Scan for the cell matching the given text and deliver its [x, y] coordinate at center. 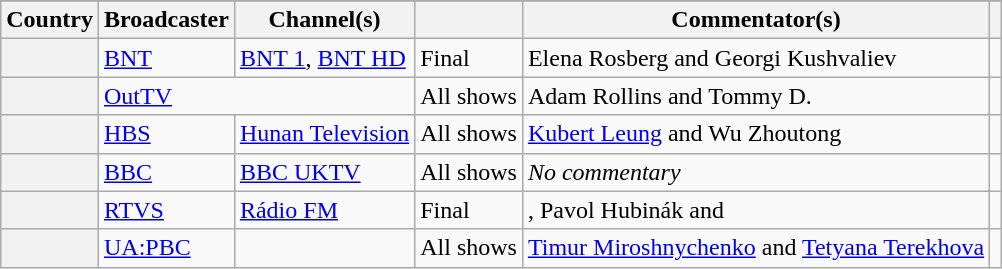
Hunan Television [324, 134]
BNT [166, 58]
BBC [166, 172]
Commentator(s) [756, 20]
Elena Rosberg and Georgi Kushvaliev [756, 58]
RTVS [166, 210]
Kubert Leung and Wu Zhoutong [756, 134]
Broadcaster [166, 20]
BNT 1, BNT HD [324, 58]
Channel(s) [324, 20]
Country [50, 20]
OutTV [256, 96]
Rádio FM [324, 210]
BBC UKTV [324, 172]
, Pavol Hubinák and [756, 210]
UA:PBC [166, 248]
No commentary [756, 172]
HBS [166, 134]
Timur Miroshnychenko and Tetyana Terekhova [756, 248]
Adam Rollins and Tommy D. [756, 96]
